Detect which cell encompasses the target text, then output its [X, Y] center coordinate. 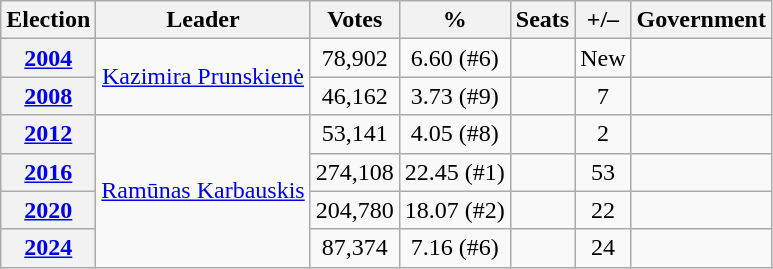
+/– [603, 20]
% [454, 20]
53,141 [354, 134]
Seats [542, 20]
6.60 (#6) [454, 58]
Kazimira Prunskienė [203, 77]
78,902 [354, 58]
22.45 (#1) [454, 172]
22 [603, 210]
New [603, 58]
2004 [48, 58]
Government [701, 20]
2012 [48, 134]
18.07 (#2) [454, 210]
4.05 (#8) [454, 134]
53 [603, 172]
Votes [354, 20]
Ramūnas Karbauskis [203, 191]
7 [603, 96]
46,162 [354, 96]
274,108 [354, 172]
2 [603, 134]
Election [48, 20]
2020 [48, 210]
3.73 (#9) [454, 96]
2016 [48, 172]
87,374 [354, 248]
2024 [48, 248]
Leader [203, 20]
7.16 (#6) [454, 248]
24 [603, 248]
2008 [48, 96]
204,780 [354, 210]
